Output the [X, Y] coordinate of the center of the cell containing the given text.  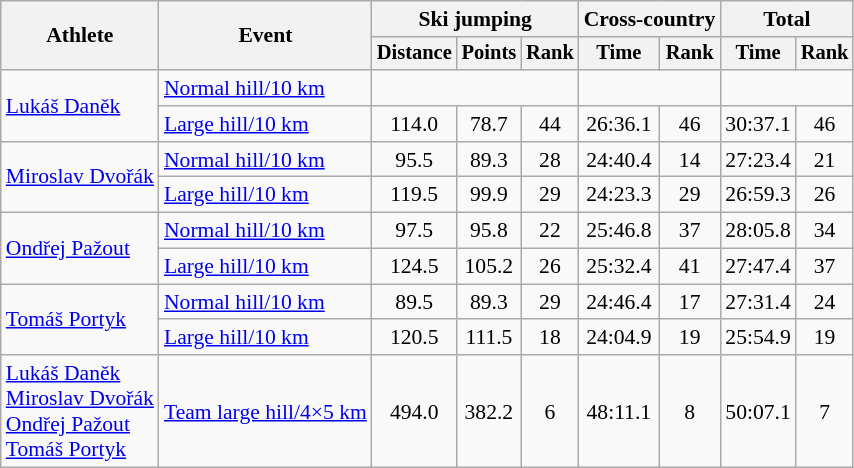
95.8 [489, 231]
382.2 [489, 411]
Lukáš DaněkMiroslav DvořákOndřej PažoutTomáš Portyk [80, 411]
6 [550, 411]
24:46.4 [619, 302]
124.5 [414, 267]
8 [690, 411]
Tomáš Portyk [80, 320]
24 [825, 302]
Ski jumping [476, 19]
114.0 [414, 124]
48:11.1 [619, 411]
24:40.4 [619, 160]
119.5 [414, 195]
50:07.1 [758, 411]
18 [550, 338]
Event [266, 36]
7 [825, 411]
78.7 [489, 124]
44 [550, 124]
17 [690, 302]
89.5 [414, 302]
14 [690, 160]
25:46.8 [619, 231]
27:23.4 [758, 160]
28 [550, 160]
24:04.9 [619, 338]
Miroslav Dvořák [80, 178]
99.9 [489, 195]
28:05.8 [758, 231]
105.2 [489, 267]
95.5 [414, 160]
Lukáš Daněk [80, 106]
97.5 [414, 231]
24:23.3 [619, 195]
Cross-country [650, 19]
27:31.4 [758, 302]
25:32.4 [619, 267]
34 [825, 231]
26:59.3 [758, 195]
494.0 [414, 411]
41 [690, 267]
Distance [414, 54]
Ondřej Pažout [80, 248]
Team large hill/4×5 km [266, 411]
Points [489, 54]
120.5 [414, 338]
Athlete [80, 36]
21 [825, 160]
111.5 [489, 338]
26:36.1 [619, 124]
25:54.9 [758, 338]
27:47.4 [758, 267]
22 [550, 231]
Total [786, 19]
30:37.1 [758, 124]
